Determine the (X, Y) coordinate at the center of the cell enclosing the given text.  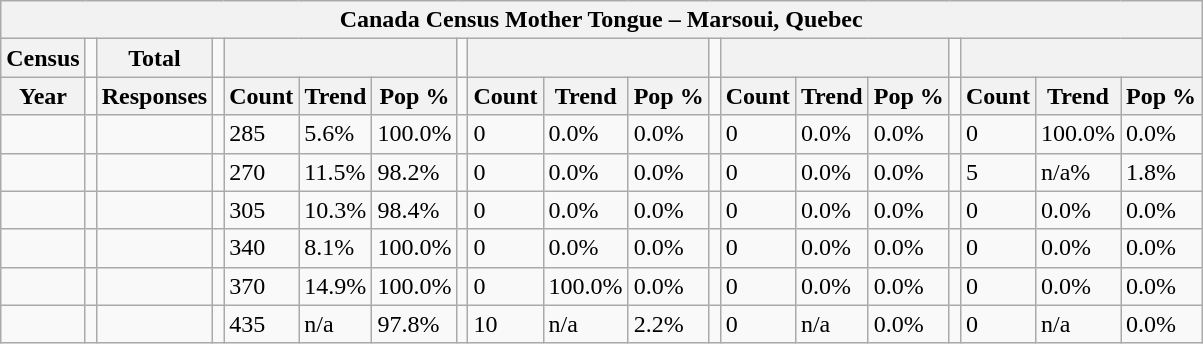
Canada Census Mother Tongue – Marsoui, Quebec (602, 20)
2.2% (668, 324)
98.2% (414, 172)
98.4% (414, 210)
97.8% (414, 324)
305 (262, 210)
285 (262, 134)
11.5% (336, 172)
Census (43, 58)
5.6% (336, 134)
270 (262, 172)
1.8% (1160, 172)
10 (506, 324)
435 (262, 324)
Responses (154, 96)
370 (262, 286)
14.9% (336, 286)
Total (154, 58)
340 (262, 248)
n/a% (1078, 172)
Year (43, 96)
10.3% (336, 210)
8.1% (336, 248)
5 (998, 172)
